Determine the [x, y] coordinate at the center of the cell enclosing the given text.  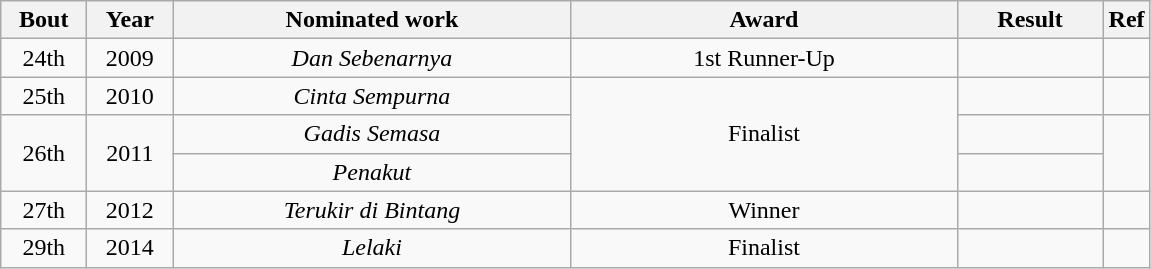
29th [44, 248]
2011 [130, 153]
Result [1030, 20]
Nominated work [372, 20]
Cinta Sempurna [372, 96]
Winner [764, 210]
2014 [130, 248]
2010 [130, 96]
Award [764, 20]
Bout [44, 20]
24th [44, 58]
1st Runner-Up [764, 58]
Year [130, 20]
2009 [130, 58]
Ref [1126, 20]
25th [44, 96]
Penakut [372, 172]
Terukir di Bintang [372, 210]
2012 [130, 210]
26th [44, 153]
Gadis Semasa [372, 134]
27th [44, 210]
Dan Sebenarnya [372, 58]
Lelaki [372, 248]
